Extract the (X, Y) coordinate from the center of the cell holding the provided text.  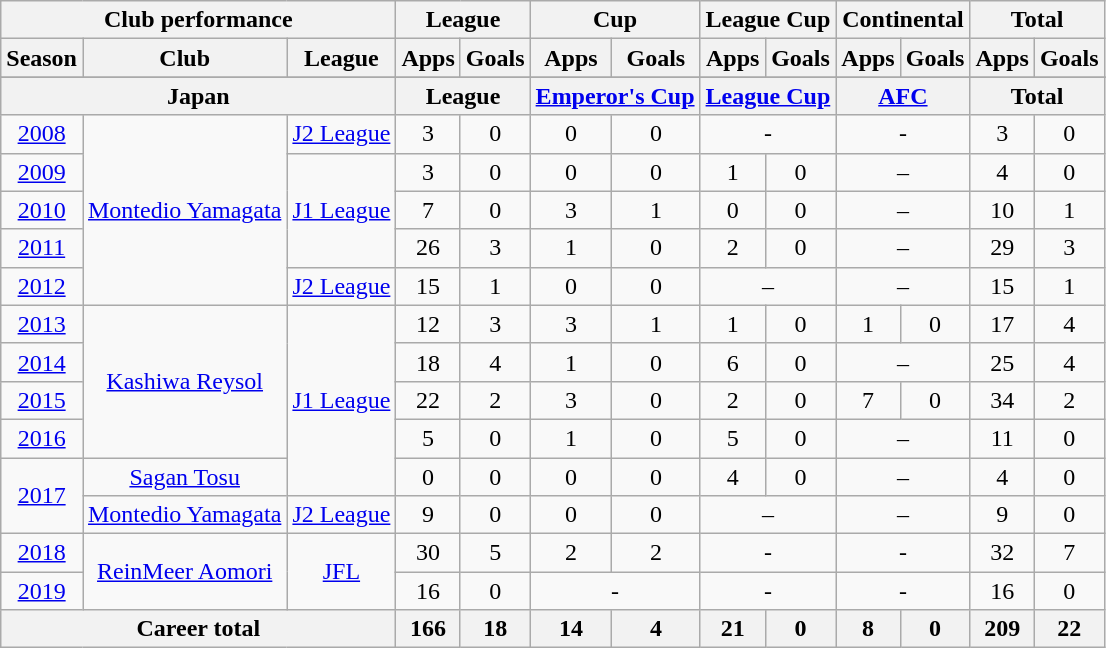
ReinMeer Aomori (184, 572)
2010 (42, 210)
2019 (42, 591)
2015 (42, 400)
AFC (903, 96)
21 (732, 629)
26 (428, 248)
30 (428, 553)
2016 (42, 438)
14 (571, 629)
2012 (42, 286)
Club performance (198, 20)
Season (42, 58)
25 (1002, 362)
2009 (42, 172)
Club (184, 58)
209 (1002, 629)
2011 (42, 248)
JFL (342, 572)
Sagan Tosu (184, 477)
34 (1002, 400)
Kashiwa Reysol (184, 381)
Cup (615, 20)
2008 (42, 134)
Continental (903, 20)
11 (1002, 438)
Career total (198, 629)
6 (732, 362)
2014 (42, 362)
17 (1002, 324)
12 (428, 324)
2017 (42, 496)
Japan (198, 96)
10 (1002, 210)
8 (868, 629)
Emperor's Cup (615, 96)
2013 (42, 324)
2018 (42, 553)
166 (428, 629)
32 (1002, 553)
29 (1002, 248)
